Detect which cell encompasses the target text, then output its (x, y) center coordinate. 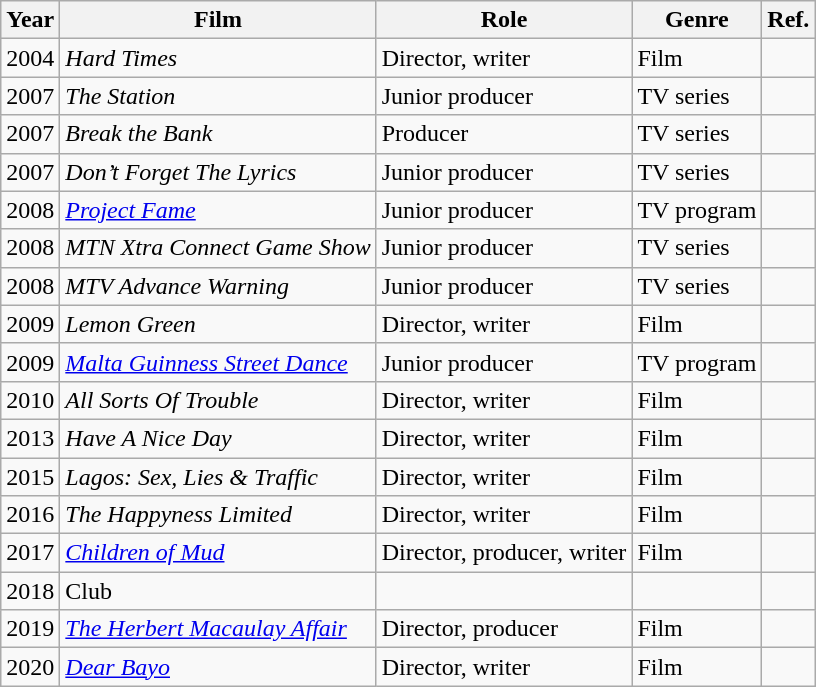
Have A Nice Day (218, 438)
Club (218, 591)
Lemon Green (218, 324)
The Happyness Limited (218, 515)
2018 (30, 591)
Lagos: Sex, Lies & Traffic (218, 477)
2017 (30, 553)
The Station (218, 96)
Role (504, 20)
2013 (30, 438)
2016 (30, 515)
Dear Bayo (218, 667)
MTV Advance Warning (218, 286)
Director, producer (504, 629)
All Sorts Of Trouble (218, 400)
Producer (504, 134)
2015 (30, 477)
Break the Bank (218, 134)
Year (30, 20)
Hard Times (218, 58)
Don’t Forget The Lyrics (218, 172)
Director, producer, writer (504, 553)
2010 (30, 400)
MTN Xtra Connect Game Show (218, 248)
Malta Guinness Street Dance (218, 362)
Genre (697, 20)
The Herbert Macaulay Affair (218, 629)
2019 (30, 629)
2004 (30, 58)
2020 (30, 667)
Children of Mud (218, 553)
Ref. (788, 20)
Project Fame (218, 210)
